For the text-containing cell, return its midpoint in (x, y) coordinate format. 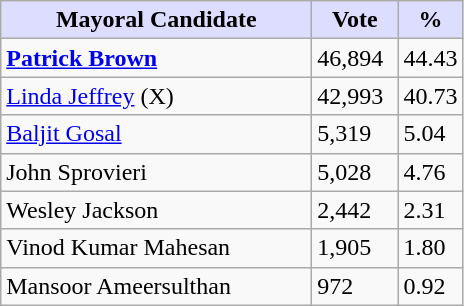
42,993 (355, 96)
John Sprovieri (156, 172)
Baljit Gosal (156, 134)
5,028 (355, 172)
Mayoral Candidate (156, 20)
Patrick Brown (156, 58)
5,319 (355, 134)
972 (355, 286)
Vote (355, 20)
Vinod Kumar Mahesan (156, 248)
1,905 (355, 248)
46,894 (355, 58)
Wesley Jackson (156, 210)
% (430, 20)
1.80 (430, 248)
44.43 (430, 58)
2.31 (430, 210)
5.04 (430, 134)
0.92 (430, 286)
40.73 (430, 96)
4.76 (430, 172)
2,442 (355, 210)
Mansoor Ameersulthan (156, 286)
Linda Jeffrey (X) (156, 96)
